Scan for the cell matching the given text and deliver its [x, y] coordinate at center. 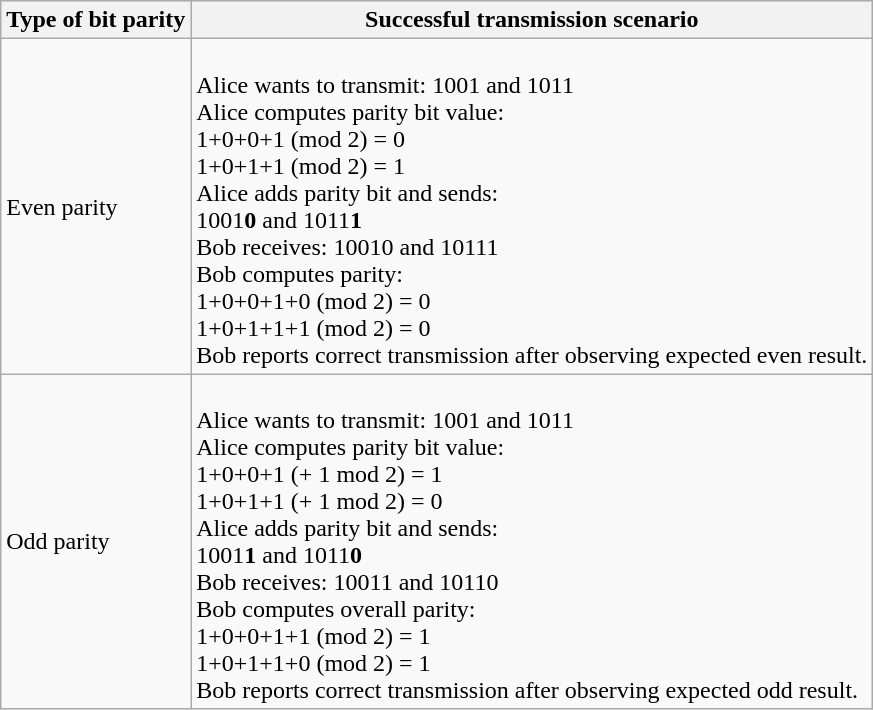
Type of bit parity [96, 20]
Even parity [96, 206]
Odd parity [96, 542]
Successful transmission scenario [532, 20]
